Provide the [X, Y] coordinate of the cell's center where the given text is located.  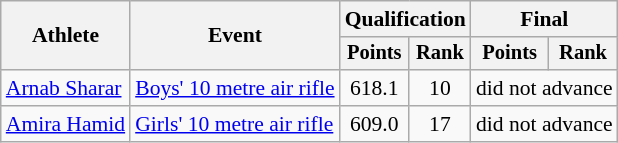
17 [440, 124]
Athlete [66, 36]
609.0 [374, 124]
Event [234, 36]
Boys' 10 metre air rifle [234, 88]
10 [440, 88]
Amira Hamid [66, 124]
Girls' 10 metre air rifle [234, 124]
618.1 [374, 88]
Qualification [406, 19]
Arnab Sharar [66, 88]
Final [544, 19]
